Capture the cell that displays the provided text and extract its [X, Y] central coordinate. 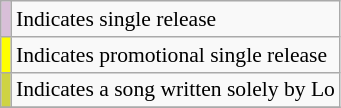
Indicates a song written solely by Lo [176, 90]
Indicates promotional single release [176, 55]
Indicates single release [176, 19]
